Search for the cell housing the specified text and yield its (X, Y) center coordinate. 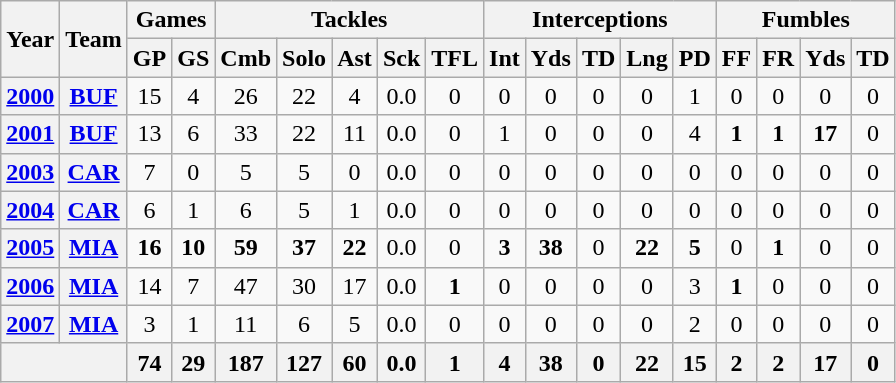
2005 (30, 248)
47 (246, 286)
33 (246, 134)
2006 (30, 286)
Solo (304, 58)
2001 (30, 134)
2003 (30, 172)
Int (505, 58)
2000 (30, 96)
GS (194, 58)
Ast (355, 58)
74 (149, 362)
37 (304, 248)
TFL (455, 58)
PD (694, 58)
59 (246, 248)
GP (149, 58)
14 (149, 286)
60 (355, 362)
2007 (30, 324)
Sck (401, 58)
FF (736, 58)
16 (149, 248)
Tackles (350, 20)
2004 (30, 210)
Fumbles (806, 20)
187 (246, 362)
26 (246, 96)
Games (170, 20)
Lng (647, 58)
29 (194, 362)
Year (30, 39)
Cmb (246, 58)
30 (304, 286)
Team (94, 39)
Interceptions (600, 20)
13 (149, 134)
10 (194, 248)
FR (778, 58)
127 (304, 362)
